Extract the (x, y) coordinate from the center of the cell holding the provided text.  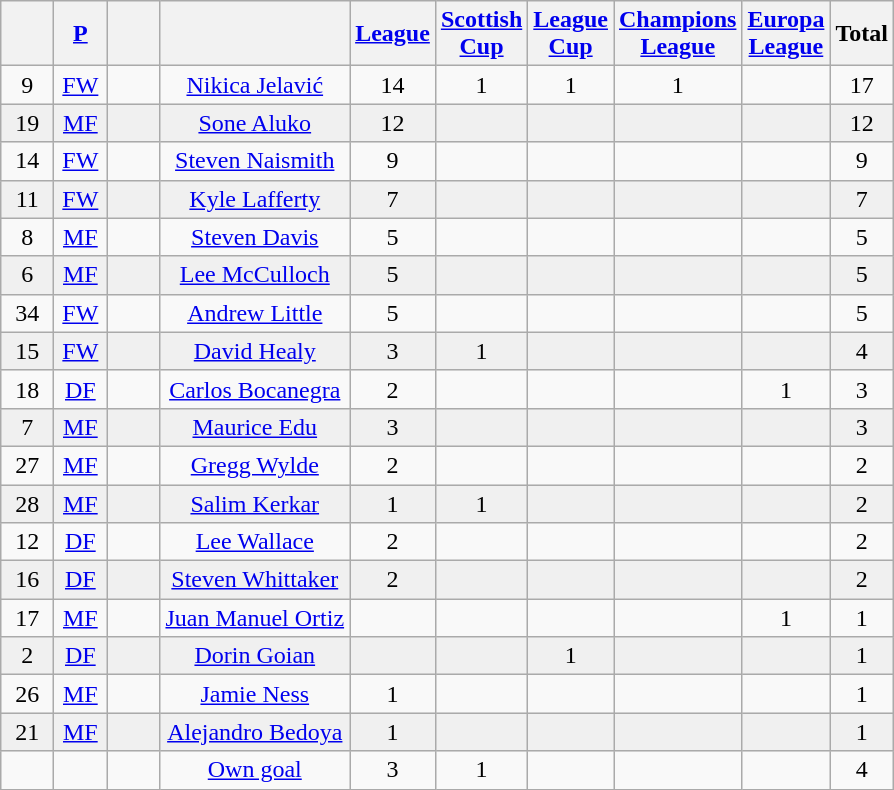
Own goal (255, 770)
P (80, 34)
David Healy (255, 351)
Sone Aluko (255, 123)
Lee Wallace (255, 542)
Steven Davis (255, 237)
6 (28, 275)
Lee McCulloch (255, 275)
Andrew Little (255, 313)
ChampionsLeague (678, 34)
28 (28, 503)
Juan Manuel Ortiz (255, 618)
11 (28, 199)
Kyle Lafferty (255, 199)
Salim Kerkar (255, 503)
ScottishCup (481, 34)
26 (28, 694)
21 (28, 732)
34 (28, 313)
Alejandro Bedoya (255, 732)
16 (28, 580)
Total (862, 34)
19 (28, 123)
Nikica Jelavić (255, 85)
Jamie Ness (255, 694)
Steven Naismith (255, 161)
18 (28, 389)
27 (28, 465)
Gregg Wylde (255, 465)
EuropaLeague (786, 34)
8 (28, 237)
LeagueCup (571, 34)
15 (28, 351)
Dorin Goian (255, 656)
League (393, 34)
Steven Whittaker (255, 580)
Carlos Bocanegra (255, 389)
Maurice Edu (255, 427)
